Capture the cell that displays the provided text and extract its (X, Y) central coordinate. 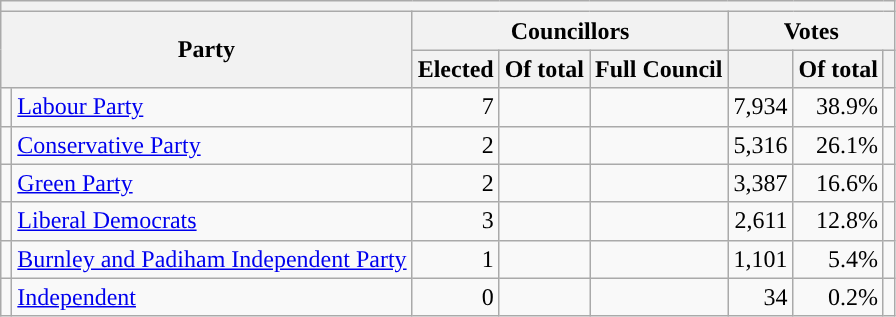
3,387 (760, 183)
Independent (212, 297)
Elected (456, 69)
Burnley and Padiham Independent Party (212, 259)
Conservative Party (212, 145)
0 (456, 297)
38.9% (838, 107)
1,101 (760, 259)
26.1% (838, 145)
1 (456, 259)
2,611 (760, 221)
7,934 (760, 107)
Liberal Democrats (212, 221)
7 (456, 107)
5.4% (838, 259)
34 (760, 297)
Councillors (570, 31)
3 (456, 221)
Labour Party (212, 107)
0.2% (838, 297)
Votes (811, 31)
Party (206, 50)
5,316 (760, 145)
Full Council (659, 69)
16.6% (838, 183)
12.8% (838, 221)
Green Party (212, 183)
